Extract the (X, Y) coordinate from the center of the cell holding the provided text.  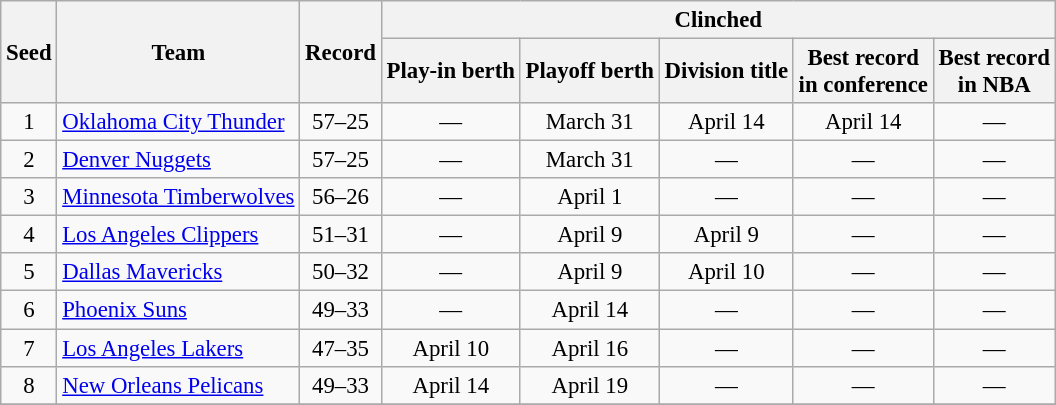
2 (29, 160)
Best recordin NBA (994, 72)
Oklahoma City Thunder (178, 122)
Los Angeles Lakers (178, 348)
51–31 (340, 235)
1 (29, 122)
Play-in berth (450, 72)
5 (29, 273)
47–35 (340, 348)
Denver Nuggets (178, 160)
April 16 (590, 348)
Phoenix Suns (178, 310)
New Orleans Pelicans (178, 385)
Best recordin conference (863, 72)
6 (29, 310)
Team (178, 52)
3 (29, 197)
Playoff berth (590, 72)
April 19 (590, 385)
4 (29, 235)
56–26 (340, 197)
April 1 (590, 197)
Record (340, 52)
Seed (29, 52)
Clinched (718, 20)
7 (29, 348)
Dallas Mavericks (178, 273)
Los Angeles Clippers (178, 235)
Division title (726, 72)
8 (29, 385)
50–32 (340, 273)
Minnesota Timberwolves (178, 197)
